Locate the cell with the specified text and output its [X, Y] center coordinate. 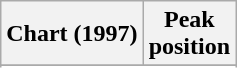
Chart (1997) [72, 34]
Peakposition [189, 34]
